Return the [X, Y] coordinate for the center point of the cell that contains the specified text.  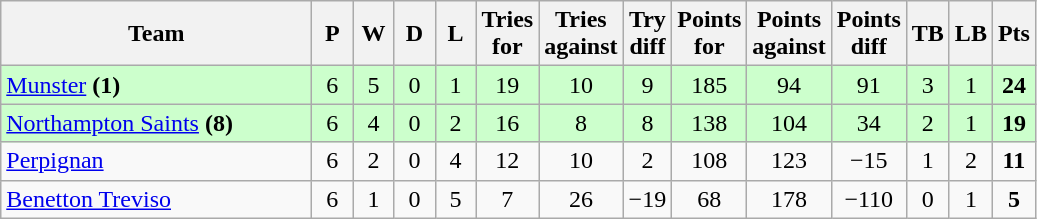
24 [1014, 85]
Points diff [868, 34]
−15 [868, 161]
Try diff [648, 34]
Points against [789, 34]
138 [710, 123]
Pts [1014, 34]
91 [868, 85]
3 [928, 85]
7 [508, 199]
178 [789, 199]
Benetton Treviso [156, 199]
26 [581, 199]
Team [156, 34]
TB [928, 34]
94 [789, 85]
185 [710, 85]
16 [508, 123]
11 [1014, 161]
Tries for [508, 34]
104 [789, 123]
12 [508, 161]
108 [710, 161]
D [414, 34]
Tries against [581, 34]
−19 [648, 199]
34 [868, 123]
−110 [868, 199]
Northampton Saints (8) [156, 123]
68 [710, 199]
P [332, 34]
L [456, 34]
W [374, 34]
Munster (1) [156, 85]
Points for [710, 34]
LB [970, 34]
123 [789, 161]
9 [648, 85]
Perpignan [156, 161]
